Return (x, y) of the center of cell containing provided text 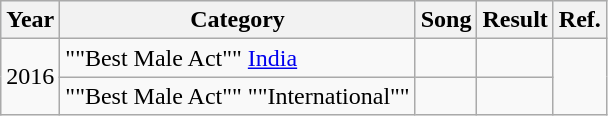
Category (238, 20)
""Best Male Act"" ""International"" (238, 96)
Song (446, 20)
2016 (30, 77)
Result (515, 20)
Ref. (580, 20)
""Best Male Act"" India (238, 58)
Year (30, 20)
